Provide the [x, y] coordinate of the cell's center where the given text is located.  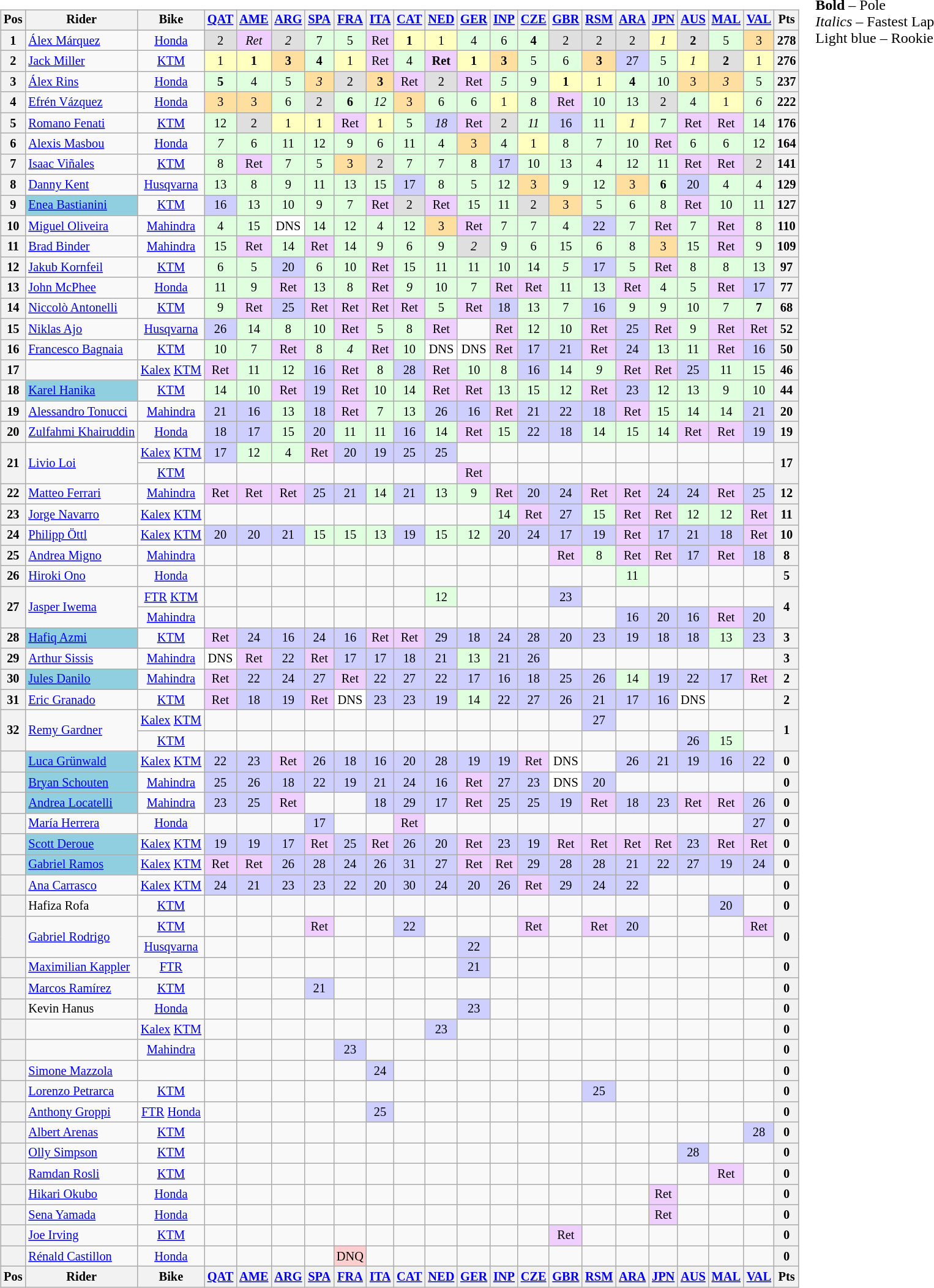
237 [786, 82]
Isaac Viñales [81, 164]
Jorge Navarro [81, 514]
Ramdan Rosli [81, 1174]
Hafiq Azmi [81, 638]
46 [786, 370]
Philipp Öttl [81, 535]
Matteo Ferrari [81, 494]
68 [786, 309]
Andrea Locatelli [81, 803]
DNQ [350, 1256]
Niccolò Antonelli [81, 309]
Alessandro Tonucci [81, 411]
Maximilian Kappler [81, 968]
Gabriel Ramos [81, 865]
77 [786, 288]
Marcos Ramírez [81, 988]
Efrén Vázquez [81, 102]
Joe Irving [81, 1235]
164 [786, 144]
127 [786, 206]
Hiroki Ono [81, 576]
Zulfahmi Khairuddin [81, 432]
50 [786, 350]
Karel Hanika [81, 391]
52 [786, 329]
Miguel Oliveira [81, 226]
141 [786, 164]
109 [786, 247]
Livio Loi [81, 463]
Kevin Hanus [81, 1009]
Hafiza Rofa [81, 906]
Brad Binder [81, 247]
Jules Danilo [81, 680]
FTR [171, 968]
María Herrera [81, 823]
Romano Fenati [81, 123]
222 [786, 102]
Eric Granado [81, 700]
Scott Deroue [81, 844]
44 [786, 391]
Francesco Bagnaia [81, 350]
110 [786, 226]
129 [786, 185]
Rénald Castillon [81, 1256]
Niklas Ajo [81, 329]
Simone Mazzola [81, 1071]
FTR Honda [171, 1112]
176 [786, 123]
Enea Bastianini [81, 206]
Danny Kent [81, 185]
Álex Márquez [81, 40]
John McPhee [81, 288]
FTR KTM [171, 597]
Andrea Migno [81, 556]
Jasper Iwema [81, 607]
Alexis Masbou [81, 144]
Ana Carrasco [81, 885]
278 [786, 40]
Remy Gardner [81, 731]
Anthony Groppi [81, 1112]
Hikari Okubo [81, 1194]
Jack Miller [81, 61]
Álex Rins [81, 82]
276 [786, 61]
32 [13, 731]
Arthur Sissis [81, 659]
Lorenzo Petrarca [81, 1091]
Jakub Kornfeil [81, 268]
97 [786, 268]
Olly Simpson [81, 1153]
Bryan Schouten [81, 782]
Albert Arenas [81, 1133]
Sena Yamada [81, 1215]
Gabriel Rodrigo [81, 937]
Luca Grünwald [81, 762]
